For the text-containing cell, return its midpoint in (X, Y) coordinate format. 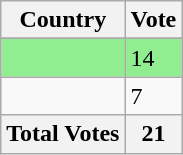
Total Votes (63, 134)
Country (63, 20)
14 (154, 58)
7 (154, 96)
Vote (154, 20)
21 (154, 134)
